Scan for the cell matching the given text and deliver its [x, y] coordinate at center. 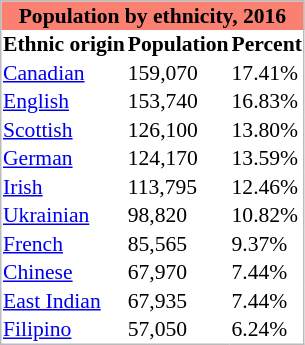
Ethnic origin [64, 44]
12.46% [267, 186]
Canadian [64, 72]
Percent [267, 44]
English [64, 101]
85,565 [178, 244]
124,170 [178, 158]
126,100 [178, 130]
Population [178, 44]
153,740 [178, 101]
10.82% [267, 215]
9.37% [267, 244]
6.24% [267, 330]
67,970 [178, 272]
Filipino [64, 330]
113,795 [178, 186]
98,820 [178, 215]
Irish [64, 186]
13.80% [267, 130]
French [64, 244]
Chinese [64, 272]
German [64, 158]
Scottish [64, 130]
67,935 [178, 300]
16.83% [267, 101]
159,070 [178, 72]
East Indian [64, 300]
57,050 [178, 330]
17.41% [267, 72]
13.59% [267, 158]
Population by ethnicity, 2016 [152, 16]
Ukrainian [64, 215]
